Identify which cell holds the provided text, then report its (X, Y) central coordinate. 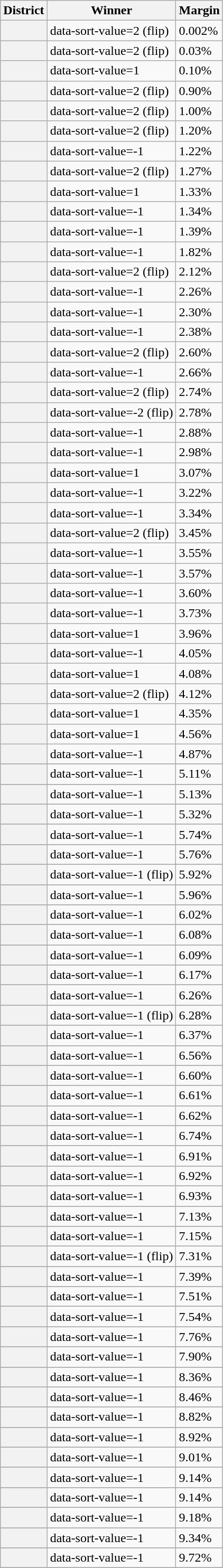
8.82% (199, 1417)
3.34% (199, 513)
1.00% (199, 111)
7.15% (199, 1236)
9.34% (199, 1538)
1.22% (199, 151)
1.39% (199, 231)
2.66% (199, 372)
8.36% (199, 1377)
4.12% (199, 694)
4.35% (199, 714)
6.74% (199, 1136)
3.07% (199, 473)
6.62% (199, 1116)
0.90% (199, 91)
5.11% (199, 774)
6.92% (199, 1176)
5.96% (199, 895)
5.32% (199, 814)
2.74% (199, 392)
3.57% (199, 573)
5.13% (199, 794)
9.72% (199, 1558)
0.03% (199, 51)
2.88% (199, 432)
7.13% (199, 1216)
6.26% (199, 995)
3.45% (199, 533)
6.37% (199, 1035)
1.34% (199, 211)
6.56% (199, 1055)
District (24, 11)
6.08% (199, 935)
6.09% (199, 955)
6.93% (199, 1196)
7.90% (199, 1357)
5.74% (199, 834)
5.92% (199, 874)
9.01% (199, 1457)
3.55% (199, 553)
2.98% (199, 452)
4.05% (199, 654)
7.31% (199, 1257)
3.22% (199, 493)
2.30% (199, 312)
6.28% (199, 1015)
7.39% (199, 1277)
0.10% (199, 71)
6.60% (199, 1075)
2.60% (199, 352)
3.96% (199, 634)
8.92% (199, 1437)
data-sort-value=-2 (flip) (111, 412)
8.46% (199, 1397)
Winner (111, 11)
3.60% (199, 593)
7.54% (199, 1317)
Margin (199, 11)
7.51% (199, 1297)
7.76% (199, 1337)
3.73% (199, 613)
9.18% (199, 1517)
4.56% (199, 734)
5.76% (199, 854)
4.87% (199, 754)
4.08% (199, 674)
2.78% (199, 412)
2.38% (199, 332)
6.17% (199, 975)
2.12% (199, 272)
6.61% (199, 1095)
1.82% (199, 252)
1.27% (199, 171)
1.20% (199, 131)
6.91% (199, 1156)
0.002% (199, 31)
1.33% (199, 191)
6.02% (199, 915)
2.26% (199, 292)
